Return the [X, Y] coordinate for the center point of the cell that contains the specified text.  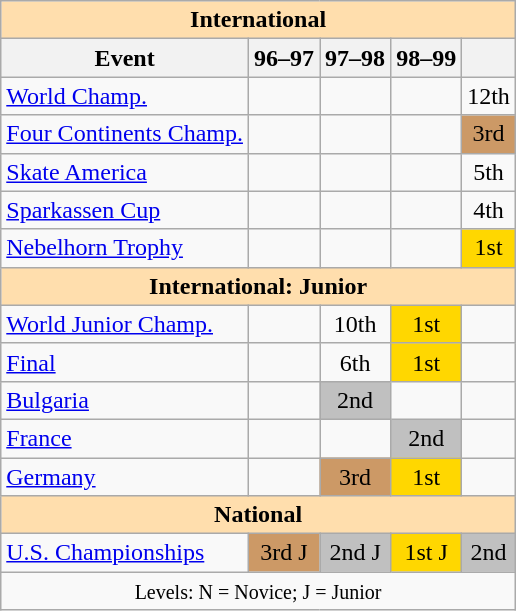
12th [489, 96]
Nebelhorn Trophy [125, 248]
World Champ. [125, 96]
6th [356, 362]
5th [489, 172]
Skate America [125, 172]
National [258, 515]
World Junior Champ. [125, 324]
1st J [426, 553]
10th [356, 324]
2nd J [356, 553]
International: Junior [258, 286]
3rd J [284, 553]
Germany [125, 477]
Final [125, 362]
97–98 [356, 58]
Bulgaria [125, 400]
96–97 [284, 58]
Levels: N = Novice; J = Junior [258, 591]
Four Continents Champ. [125, 134]
98–99 [426, 58]
4th [489, 210]
International [258, 20]
Event [125, 58]
France [125, 438]
U.S. Championships [125, 553]
Sparkassen Cup [125, 210]
